For the text-containing cell, return its midpoint in (x, y) coordinate format. 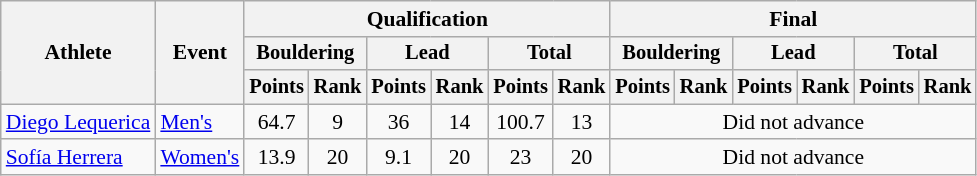
Women's (200, 158)
100.7 (520, 122)
64.7 (276, 122)
Qualification (427, 19)
Final (793, 19)
13.9 (276, 158)
9.1 (398, 158)
9 (338, 122)
Diego Lequerica (78, 122)
13 (582, 122)
Sofía Herrera (78, 158)
Men's (200, 122)
23 (520, 158)
36 (398, 122)
14 (460, 122)
Athlete (78, 52)
Event (200, 52)
